Return (x, y) of the center of cell containing provided text 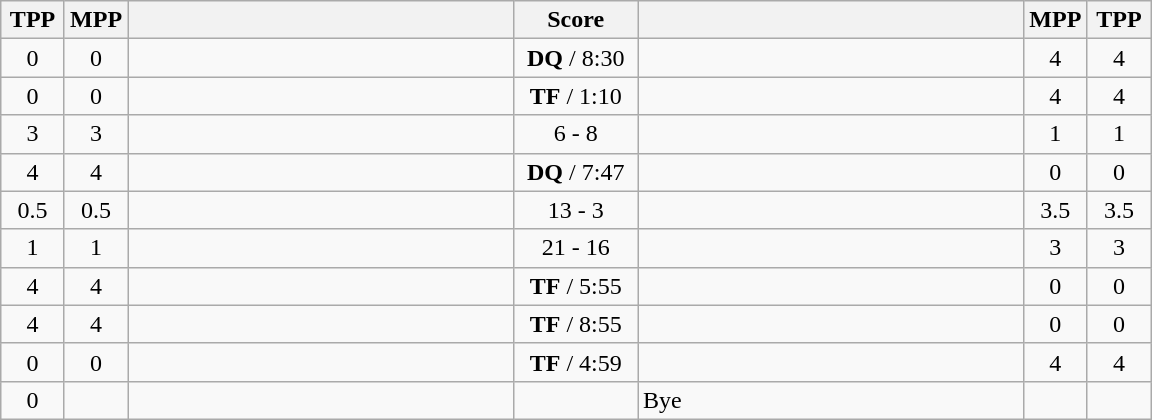
TF / 8:55 (576, 324)
DQ / 8:30 (576, 58)
21 - 16 (576, 248)
Score (576, 20)
Bye (831, 400)
DQ / 7:47 (576, 172)
TF / 1:10 (576, 96)
TF / 4:59 (576, 362)
TF / 5:55 (576, 286)
13 - 3 (576, 210)
6 - 8 (576, 134)
